Provide the [x, y] coordinate of the cell's center where the given text is located.  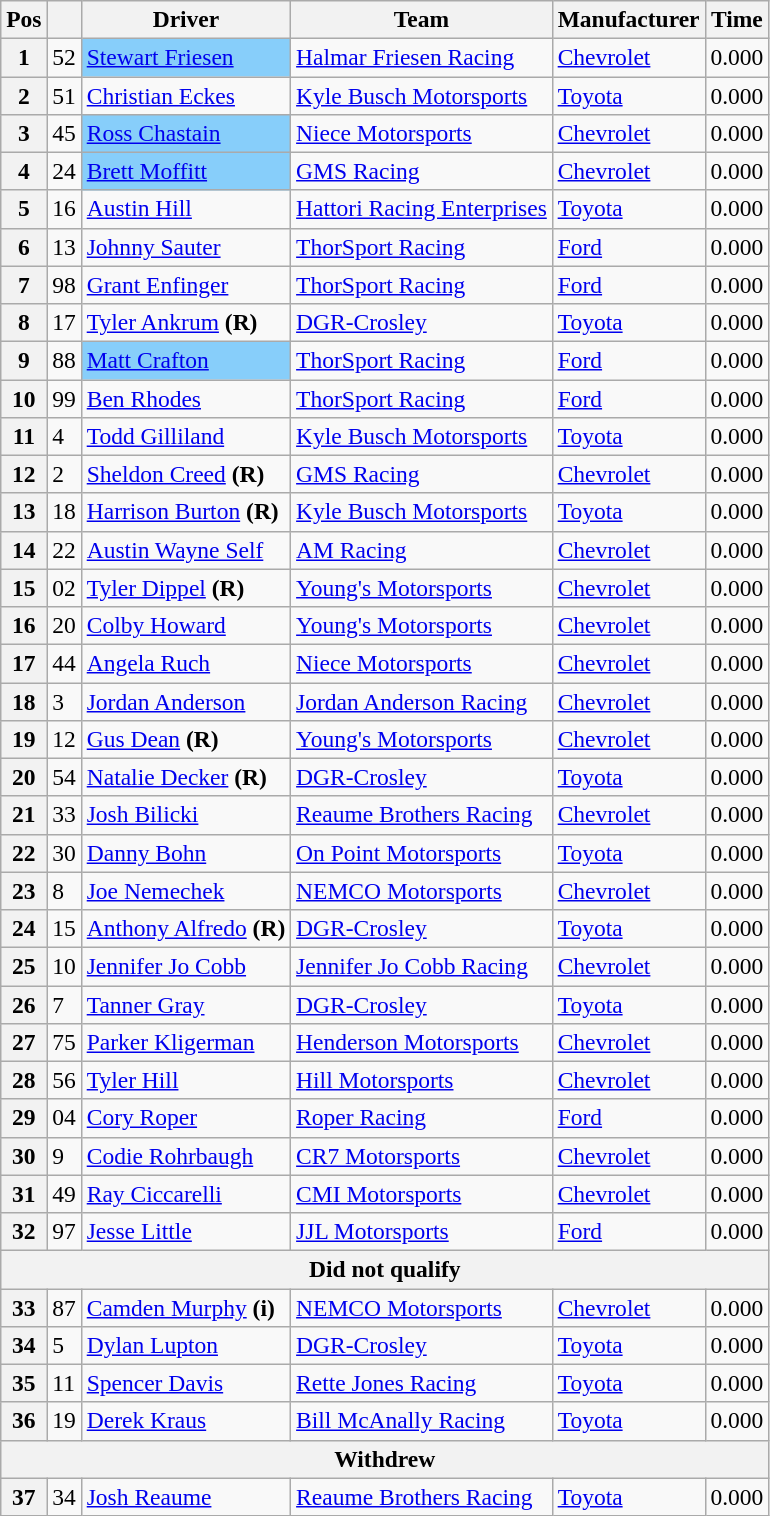
52 [64, 57]
37 [24, 1497]
28 [24, 1080]
Parker Kligerman [186, 1042]
Johnny Sauter [186, 247]
Team [422, 19]
Anthony Alfredo (R) [186, 928]
35 [24, 1383]
Bill McAnally Racing [422, 1421]
Christian Eckes [186, 95]
Driver [186, 19]
Henderson Motorsports [422, 1042]
Austin Wayne Self [186, 550]
Colby Howard [186, 625]
On Point Motorsports [422, 853]
1 [24, 57]
Pos [24, 19]
04 [64, 1118]
Rette Jones Racing [422, 1383]
Jordan Anderson [186, 701]
Hill Motorsports [422, 1080]
45 [64, 133]
21 [24, 815]
Withdrew [385, 1459]
25 [24, 966]
49 [64, 1194]
Josh Reaume [186, 1497]
32 [24, 1231]
Matt Crafton [186, 360]
75 [64, 1042]
36 [24, 1421]
Halmar Friesen Racing [422, 57]
Codie Rohrbaugh [186, 1156]
Did not qualify [385, 1269]
Brett Moffitt [186, 171]
AM Racing [422, 550]
Dylan Lupton [186, 1345]
29 [24, 1118]
02 [64, 588]
14 [24, 550]
6 [24, 247]
Jennifer Jo Cobb [186, 966]
26 [24, 1004]
Tyler Hill [186, 1080]
CR7 Motorsports [422, 1156]
Tanner Gray [186, 1004]
Austin Hill [186, 209]
Jennifer Jo Cobb Racing [422, 966]
56 [64, 1080]
Stewart Friesen [186, 57]
Tyler Ankrum (R) [186, 322]
23 [24, 891]
Spencer Davis [186, 1383]
99 [64, 398]
Danny Bohn [186, 853]
51 [64, 95]
Sheldon Creed (R) [186, 474]
JJL Motorsports [422, 1231]
Josh Bilicki [186, 815]
Manufacturer [628, 19]
Harrison Burton (R) [186, 512]
Joe Nemechek [186, 891]
Todd Gilliland [186, 436]
Roper Racing [422, 1118]
Hattori Racing Enterprises [422, 209]
Jesse Little [186, 1231]
97 [64, 1231]
98 [64, 285]
88 [64, 360]
CMI Motorsports [422, 1194]
Tyler Dippel (R) [186, 588]
54 [64, 777]
Derek Kraus [186, 1421]
Time [737, 19]
Angela Ruch [186, 663]
Cory Roper [186, 1118]
Camden Murphy (i) [186, 1307]
Ray Ciccarelli [186, 1194]
Ben Rhodes [186, 398]
Gus Dean (R) [186, 739]
27 [24, 1042]
Ross Chastain [186, 133]
Natalie Decker (R) [186, 777]
31 [24, 1194]
44 [64, 663]
Jordan Anderson Racing [422, 701]
87 [64, 1307]
Grant Enfinger [186, 285]
